Provide the [x, y] coordinate of the cell's center where the given text is located.  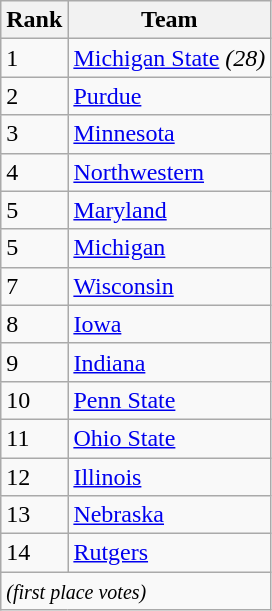
(first place votes) [136, 591]
Rutgers [170, 553]
Minnesota [170, 134]
Ohio State [170, 438]
Michigan State (28) [170, 58]
Nebraska [170, 515]
2 [34, 96]
Indiana [170, 362]
11 [34, 438]
10 [34, 400]
Maryland [170, 210]
Iowa [170, 324]
Michigan [170, 248]
Purdue [170, 96]
Rank [34, 20]
12 [34, 477]
Team [170, 20]
Illinois [170, 477]
Penn State [170, 400]
3 [34, 134]
13 [34, 515]
Wisconsin [170, 286]
Northwestern [170, 172]
14 [34, 553]
4 [34, 172]
9 [34, 362]
1 [34, 58]
7 [34, 286]
8 [34, 324]
